Determine the (X, Y) coordinate at the center of the cell enclosing the given text.  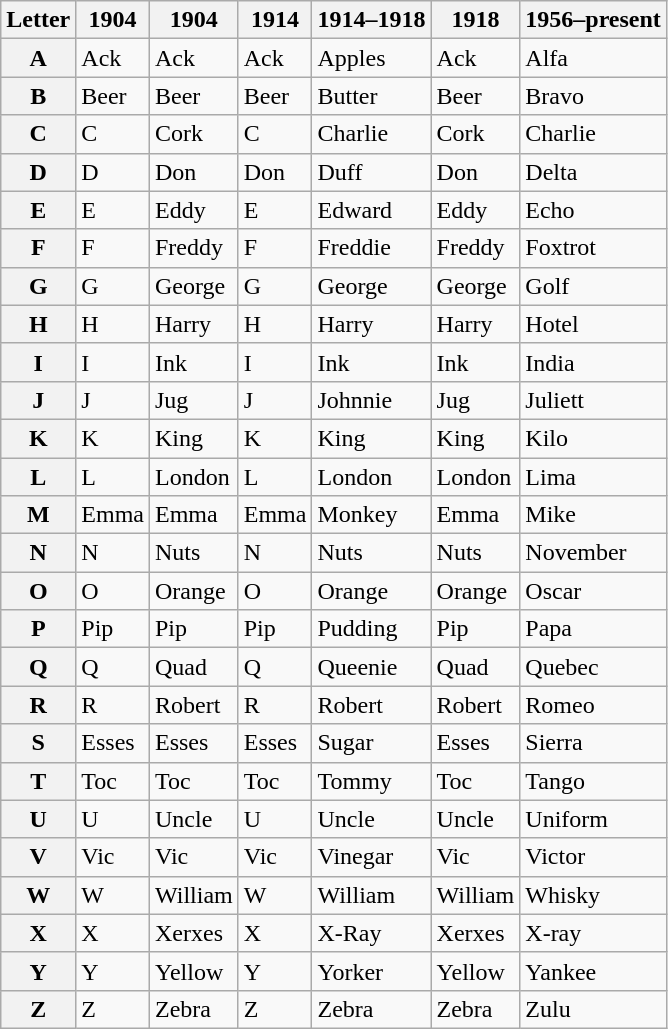
Johnnie (372, 400)
Kilo (594, 438)
1918 (476, 20)
Sugar (372, 743)
Bravo (594, 96)
Pudding (372, 629)
T (38, 781)
Monkey (372, 515)
Foxtrot (594, 248)
Mike (594, 515)
Juliett (594, 400)
Papa (594, 629)
B (38, 96)
Romeo (594, 705)
Whisky (594, 895)
Apples (372, 58)
Echo (594, 210)
Golf (594, 286)
V (38, 857)
Delta (594, 172)
M (38, 515)
Alfa (594, 58)
Victor (594, 857)
Oscar (594, 591)
Hotel (594, 324)
India (594, 362)
Tommy (372, 781)
1914–1918 (372, 20)
Duff (372, 172)
A (38, 58)
X-ray (594, 933)
Yorker (372, 971)
Yankee (594, 971)
Sierra (594, 743)
X-Ray (372, 933)
Queenie (372, 667)
November (594, 553)
1956–present (594, 20)
Lima (594, 477)
Butter (372, 96)
Zulu (594, 1009)
1914 (275, 20)
Quebec (594, 667)
Letter (38, 20)
Edward (372, 210)
S (38, 743)
Freddie (372, 248)
Tango (594, 781)
Uniform (594, 819)
P (38, 629)
Vinegar (372, 857)
